Find where the given text appears and provide that cell's center as (X, Y) coordinate. 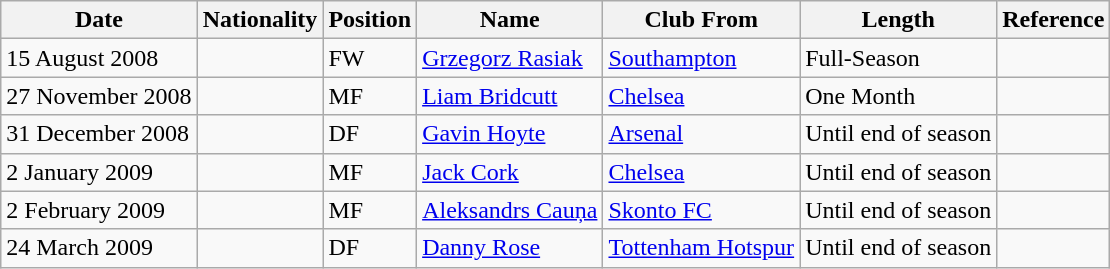
One Month (898, 96)
2 January 2009 (99, 172)
Liam Bridcutt (510, 96)
Date (99, 20)
31 December 2008 (99, 134)
Name (510, 20)
2 February 2009 (99, 210)
Jack Cork (510, 172)
FW (370, 58)
Aleksandrs Cauņa (510, 210)
24 March 2009 (99, 248)
Grzegorz Rasiak (510, 58)
Reference (1054, 20)
Club From (702, 20)
Skonto FC (702, 210)
Position (370, 20)
27 November 2008 (99, 96)
Nationality (260, 20)
Southampton (702, 58)
Tottenham Hotspur (702, 248)
Danny Rose (510, 248)
Arsenal (702, 134)
Length (898, 20)
15 August 2008 (99, 58)
Full-Season (898, 58)
Gavin Hoyte (510, 134)
